Find where the given text appears and provide that cell's center as (X, Y) coordinate. 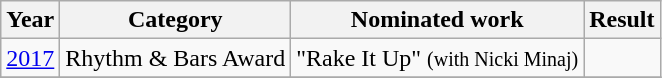
Nominated work (438, 20)
Year (30, 20)
2017 (30, 58)
Category (176, 20)
Rhythm & Bars Award (176, 58)
Result (622, 20)
"Rake It Up" (with Nicki Minaj) (438, 58)
